Search for the cell housing the specified text and yield its (X, Y) center coordinate. 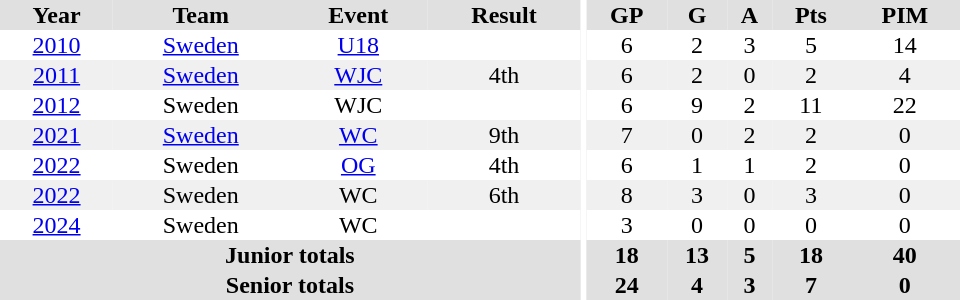
GP (626, 15)
13 (697, 255)
22 (905, 105)
2012 (56, 105)
OG (358, 165)
14 (905, 45)
Senior totals (290, 285)
2021 (56, 135)
40 (905, 255)
PIM (905, 15)
Result (504, 15)
2024 (56, 225)
Pts (811, 15)
Event (358, 15)
Junior totals (290, 255)
9 (697, 105)
U18 (358, 45)
6th (504, 195)
8 (626, 195)
2010 (56, 45)
9th (504, 135)
2011 (56, 75)
Team (200, 15)
11 (811, 105)
Year (56, 15)
G (697, 15)
A (750, 15)
24 (626, 285)
